Find where the given text appears and provide that cell's center as [X, Y] coordinate. 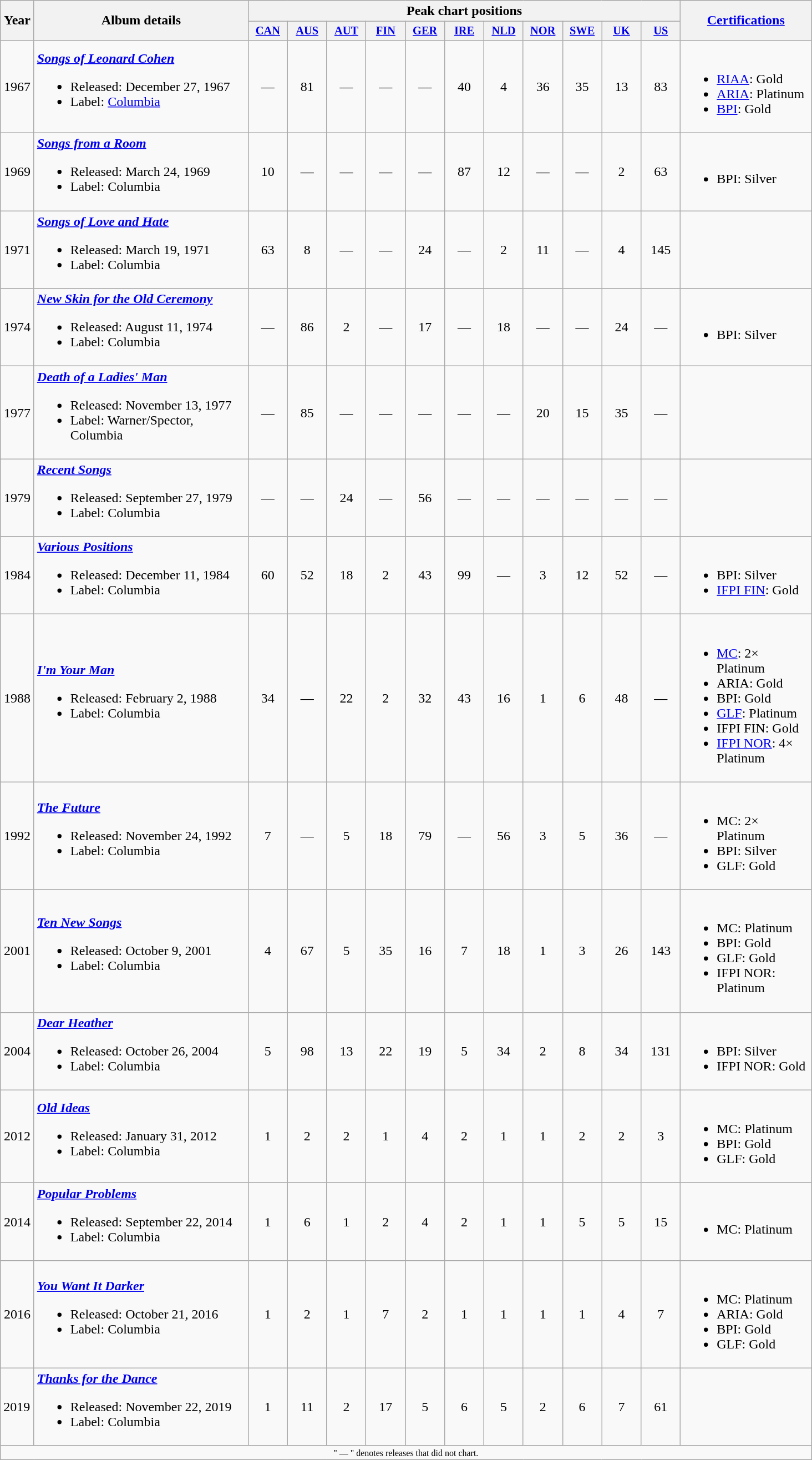
20 [542, 413]
145 [661, 250]
131 [661, 1051]
67 [307, 951]
2014 [18, 1221]
2004 [18, 1051]
The FutureReleased: November 24, 1992Label: Columbia [141, 836]
1988 [18, 698]
Peak chart positions [464, 11]
1974 [18, 327]
1969 [18, 172]
FIN [386, 31]
BPI: SilverIFPI NOR: Gold [746, 1051]
Year [18, 21]
RIAA: GoldARIA: PlatinumBPI: Gold [746, 87]
26 [621, 951]
New Skin for the Old CeremonyReleased: August 11, 1974Label: Columbia [141, 327]
MC: 2× PlatinumBPI: SilverGLF: Gold [746, 836]
Popular ProblemsReleased: September 22, 2014Label: Columbia [141, 1221]
32 [425, 698]
MC: PlatinumBPI: GoldGLF: GoldIFPI NOR: Platinum [746, 951]
NOR [542, 31]
99 [465, 575]
1977 [18, 413]
86 [307, 327]
10 [267, 172]
1971 [18, 250]
AUS [307, 31]
1984 [18, 575]
2016 [18, 1314]
40 [465, 87]
Songs of Love and HateReleased: March 19, 1971Label: Columbia [141, 250]
1992 [18, 836]
AUT [346, 31]
Certifications [746, 21]
2001 [18, 951]
MC: PlatinumARIA: GoldBPI: GoldGLF: Gold [746, 1314]
MC: Platinum [746, 1221]
87 [465, 172]
US [661, 31]
IRE [465, 31]
MC: 2× PlatinumARIA: GoldBPI: GoldGLF: PlatinumIFPI FIN: GoldIFPI NOR: 4× Platinum [746, 698]
Thanks for the DanceReleased: November 22, 2019Label: Columbia [141, 1407]
BPI: SilverIFPI FIN: Gold [746, 575]
MC: PlatinumBPI: GoldGLF: Gold [746, 1136]
You Want It DarkerReleased: October 21, 2016Label: Columbia [141, 1314]
61 [661, 1407]
2012 [18, 1136]
Album details [141, 21]
143 [661, 951]
19 [425, 1051]
98 [307, 1051]
GER [425, 31]
Death of a Ladies' ManReleased: November 13, 1977Label: Warner/Spector, Columbia [141, 413]
Various PositionsReleased: December 11, 1984Label: Columbia [141, 575]
SWE [582, 31]
Songs from a RoomReleased: March 24, 1969Label: Columbia [141, 172]
81 [307, 87]
Dear HeatherReleased: October 26, 2004Label: Columbia [141, 1051]
" — " denotes releases that did not chart. [406, 1452]
I'm Your ManReleased: February 2, 1988Label: Columbia [141, 698]
CAN [267, 31]
Ten New SongsReleased: October 9, 2001Label: Columbia [141, 951]
48 [621, 698]
83 [661, 87]
Old IdeasReleased: January 31, 2012Label: Columbia [141, 1136]
85 [307, 413]
60 [267, 575]
79 [425, 836]
Recent SongsReleased: September 27, 1979Label: Columbia [141, 498]
NLD [504, 31]
UK [621, 31]
2019 [18, 1407]
Songs of Leonard CohenReleased: December 27, 1967Label: Columbia [141, 87]
1967 [18, 87]
1979 [18, 498]
